Locate the cell with the specified text and output its [X, Y] center coordinate. 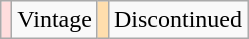
Discontinued [178, 20]
Vintage [55, 20]
